For the text-containing cell, return its midpoint in [X, Y] coordinate format. 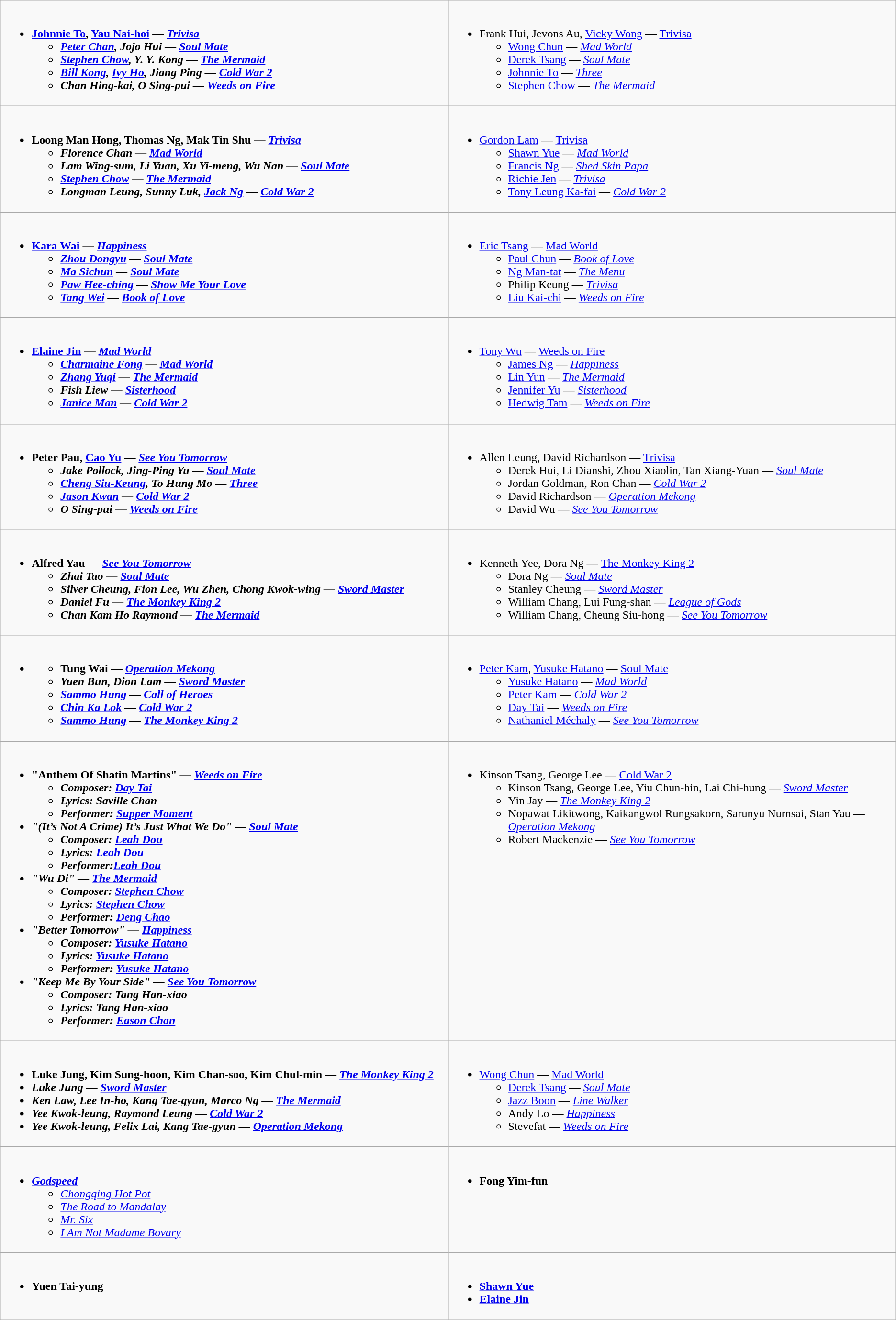
Fong Yim-fun [672, 1200]
Tony Wu — Weeds on FireJames Ng — HappinessLin Yun — The MermaidJennifer Yu — SisterhoodHedwig Tam — Weeds on Fire [672, 371]
Peter Kam, Yusuke Hatano — Soul MateYusuke Hatano — Mad WorldPeter Kam — Cold War 2Day Tai — Weeds on FireNathaniel Méchaly — See You Tomorrow [672, 688]
Tung Wai — Operation MekongYuen Bun, Dion Lam — Sword MasterSammo Hung — Call of HeroesChin Ka Lok — Cold War 2Sammo Hung — The Monkey King 2 [224, 688]
Frank Hui, Jevons Au, Vicky Wong — TrivisaWong Chun — Mad WorldDerek Tsang — Soul MateJohnnie To — ThreeStephen Chow — The Mermaid [672, 54]
Eric Tsang — Mad WorldPaul Chun — Book of LoveNg Man-tat — The MenuPhilip Keung — TrivisaLiu Kai-chi — Weeds on Fire [672, 265]
Yuen Tai-yung [224, 1286]
Godspeed Chongqing Hot Pot The Road to Mandalay Mr. Six I Am Not Madame Bovary [224, 1200]
Kara Wai — HappinessZhou Dongyu — Soul MateMa Sichun — Soul MatePaw Hee-ching — Show Me Your LoveTang Wei — Book of Love [224, 265]
Elaine Jin — Mad WorldCharmaine Fong — Mad WorldZhang Yuqi — The MermaidFish Liew — SisterhoodJanice Man — Cold War 2 [224, 371]
Shawn YueElaine Jin [672, 1286]
Wong Chun — Mad WorldDerek Tsang — Soul MateJazz Boon — Line WalkerAndy Lo — HappinessStevefat — Weeds on Fire [672, 1094]
Gordon Lam — TrivisaShawn Yue — Mad WorldFrancis Ng — Shed Skin PapaRichie Jen — TrivisaTony Leung Ka-fai — Cold War 2 [672, 159]
